Locate the cell with the specified text and output its [X, Y] center coordinate. 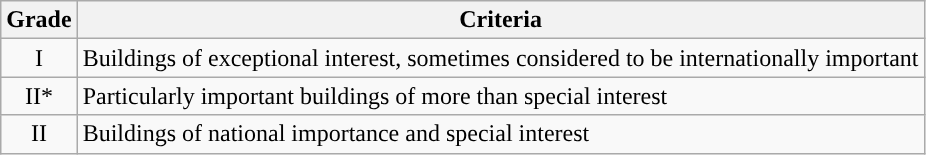
Buildings of national importance and special interest [500, 134]
I [39, 58]
Particularly important buildings of more than special interest [500, 96]
II* [39, 96]
Grade [39, 20]
Criteria [500, 20]
II [39, 134]
Buildings of exceptional interest, sometimes considered to be internationally important [500, 58]
